Pinpoint the cell where the given text exists, returning its (X, Y) midpoint coordinate. 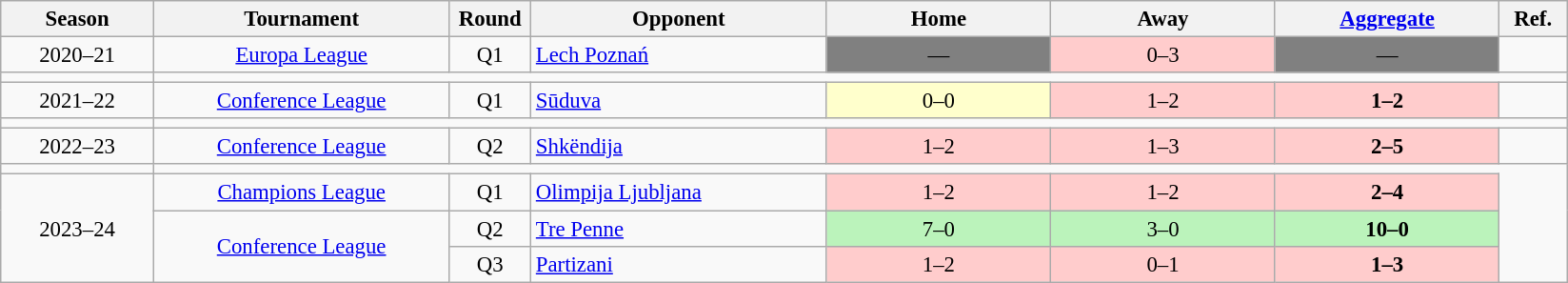
Partizani (680, 264)
2023–24 (78, 229)
2022–23 (78, 147)
2021–22 (78, 101)
10–0 (1387, 229)
Olimpija Ljubljana (680, 192)
Sūduva (680, 101)
Q3 (490, 264)
2–4 (1387, 192)
Opponent (680, 19)
0–0 (939, 101)
Ref. (1533, 19)
Lech Poznań (680, 55)
Europa League (301, 55)
Champions League (301, 192)
Aggregate (1387, 19)
0–1 (1163, 264)
Tournament (301, 19)
Season (78, 19)
Round (490, 19)
2–5 (1387, 147)
3–0 (1163, 229)
Away (1163, 19)
Home (939, 19)
0–3 (1163, 55)
7–0 (939, 229)
Shkëndija (680, 147)
2020–21 (78, 55)
Tre Penne (680, 229)
